Capture the cell that displays the provided text and extract its [X, Y] central coordinate. 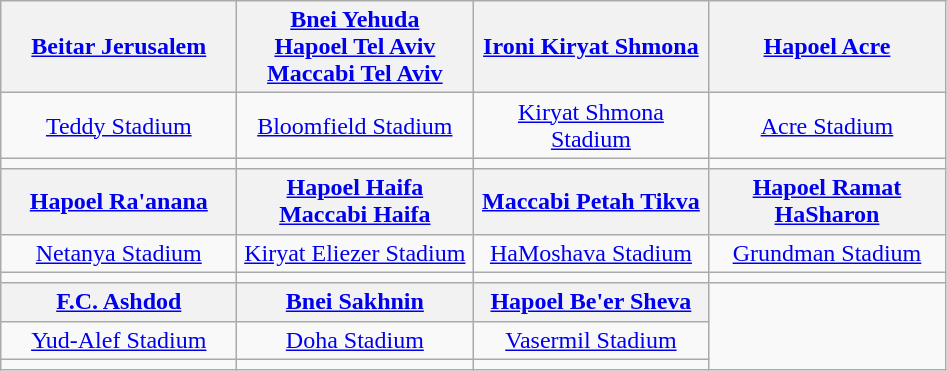
Ironi Kiryat Shmona [591, 47]
Acre Stadium [827, 126]
Hapoel Ra'anana [119, 202]
Bnei Sakhnin [355, 302]
Beitar Jerusalem [119, 47]
Kiryat Shmona Stadium [591, 126]
Bloomfield Stadium [355, 126]
Hapoel Haifa Maccabi Haifa [355, 202]
Bnei Yehuda Hapoel Tel Aviv Maccabi Tel Aviv [355, 47]
Netanya Stadium [119, 253]
Yud-Alef Stadium [119, 340]
HaMoshava Stadium [591, 253]
Kiryat Eliezer Stadium [355, 253]
Doha Stadium [355, 340]
F.C. Ashdod [119, 302]
Hapoel Be'er Sheva [591, 302]
Vasermil Stadium [591, 340]
Hapoel Acre [827, 47]
Maccabi Petah Tikva [591, 202]
Teddy Stadium [119, 126]
Grundman Stadium [827, 253]
Hapoel Ramat HaSharon [827, 202]
